From the cell containing the given text, extract its center point as (X, Y) coordinate. 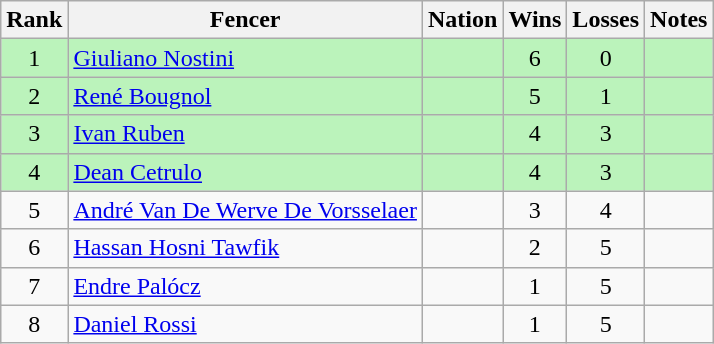
René Bougnol (246, 96)
André Van De Werve De Vorsselaer (246, 210)
Nation (462, 20)
Daniel Rossi (246, 324)
Fencer (246, 20)
Giuliano Nostini (246, 58)
Endre Palócz (246, 286)
Rank (34, 20)
Hassan Hosni Tawfik (246, 248)
Dean Cetrulo (246, 172)
7 (34, 286)
8 (34, 324)
Ivan Ruben (246, 134)
Losses (606, 20)
Notes (679, 20)
Wins (535, 20)
0 (606, 58)
